Return [x, y] of the center of cell containing provided text 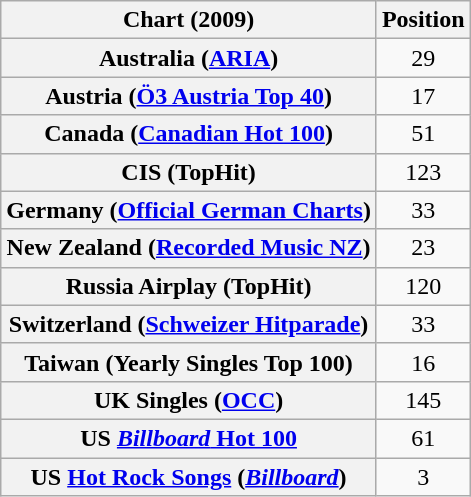
Australia (ARIA) [189, 58]
Austria (Ö3 Austria Top 40) [189, 96]
61 [423, 438]
120 [423, 286]
123 [423, 172]
23 [423, 248]
145 [423, 400]
16 [423, 362]
Germany (Official German Charts) [189, 210]
UK Singles (OCC) [189, 400]
51 [423, 134]
CIS (TopHit) [189, 172]
Chart (2009) [189, 20]
Position [423, 20]
Switzerland (Schweizer Hitparade) [189, 324]
29 [423, 58]
New Zealand (Recorded Music NZ) [189, 248]
Taiwan (Yearly Singles Top 100) [189, 362]
3 [423, 477]
17 [423, 96]
Canada (Canadian Hot 100) [189, 134]
US Hot Rock Songs (Billboard) [189, 477]
Russia Airplay (TopHit) [189, 286]
US Billboard Hot 100 [189, 438]
